Provide the (X, Y) coordinate of the cell's center where the given text is located.  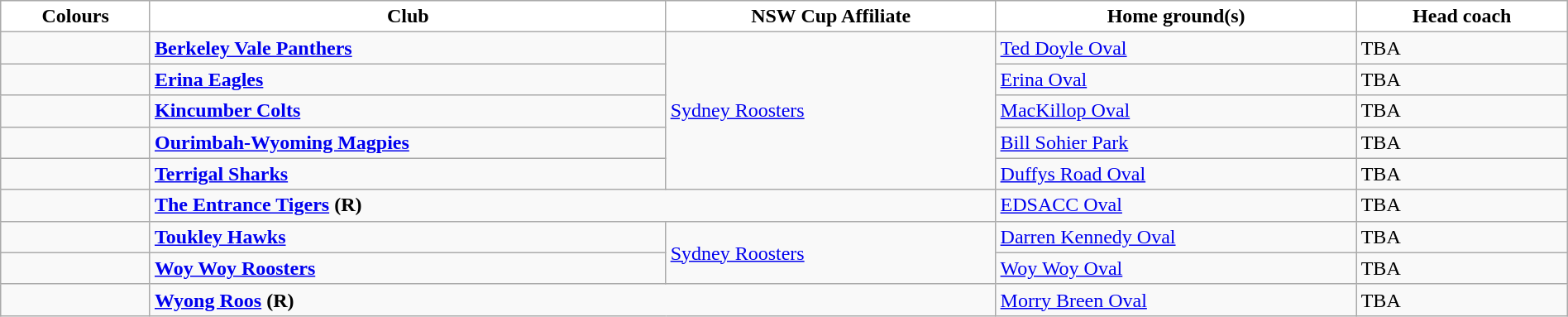
Woy Woy Oval (1176, 268)
Ourimbah-Wyoming Magpies (408, 142)
MacKillop Oval (1176, 111)
EDSACC Oval (1176, 205)
The Entrance Tigers (R) (572, 205)
Bill Sohier Park (1176, 142)
Ted Doyle Oval (1176, 48)
Erina Eagles (408, 79)
Duffys Road Oval (1176, 174)
Terrigal Sharks (408, 174)
Colours (76, 17)
Erina Oval (1176, 79)
Wyong Roos (R) (572, 300)
Home ground(s) (1176, 17)
Head coach (1462, 17)
Morry Breen Oval (1176, 300)
Darren Kennedy Oval (1176, 237)
Woy Woy Roosters (408, 268)
Club (408, 17)
Toukley Hawks (408, 237)
NSW Cup Affiliate (830, 17)
Berkeley Vale Panthers (408, 48)
Kincumber Colts (408, 111)
